Find where the given text appears and provide that cell's center as [x, y] coordinate. 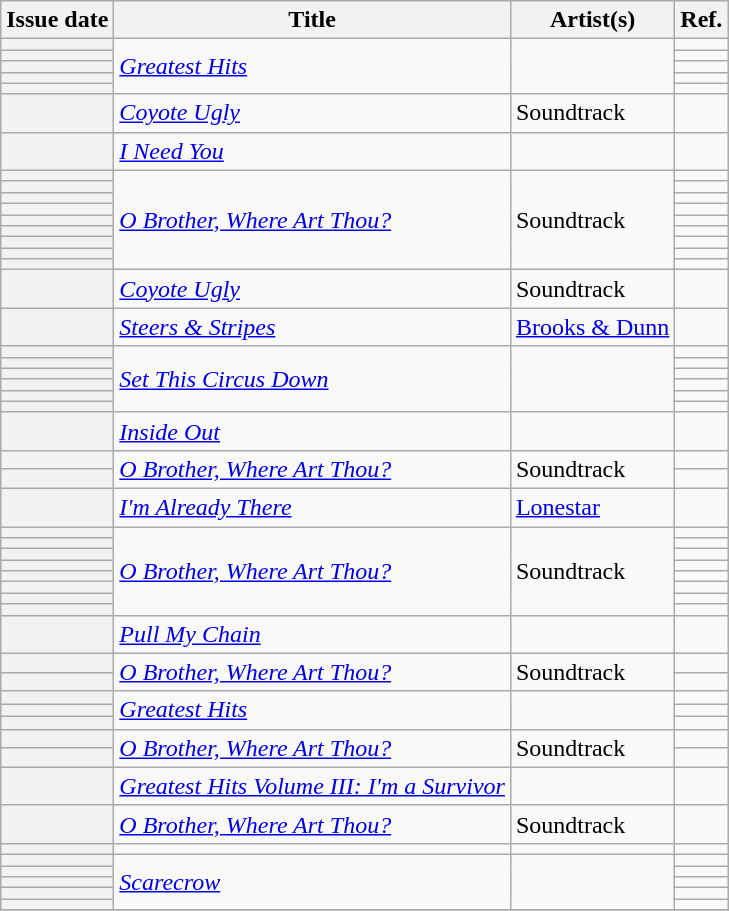
Greatest Hits Volume III: I'm a Survivor [312, 786]
I Need You [312, 151]
Title [312, 20]
Inside Out [312, 431]
Lonestar [592, 507]
Brooks & Dunn [592, 327]
Issue date [58, 20]
I'm Already There [312, 507]
Scarecrow [312, 882]
Ref. [702, 20]
Artist(s) [592, 20]
Steers & Stripes [312, 327]
Set This Circus Down [312, 379]
Pull My Chain [312, 634]
